Identify which cell holds the provided text, then report its [x, y] central coordinate. 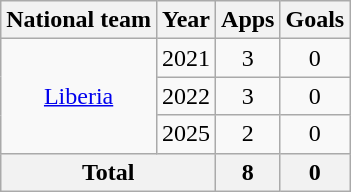
2021 [186, 58]
Goals [315, 20]
Liberia [79, 96]
Total [108, 172]
Year [186, 20]
2025 [186, 134]
2 [248, 134]
8 [248, 172]
2022 [186, 96]
Apps [248, 20]
National team [79, 20]
